Extract the [X, Y] coordinate from the center of the cell holding the provided text.  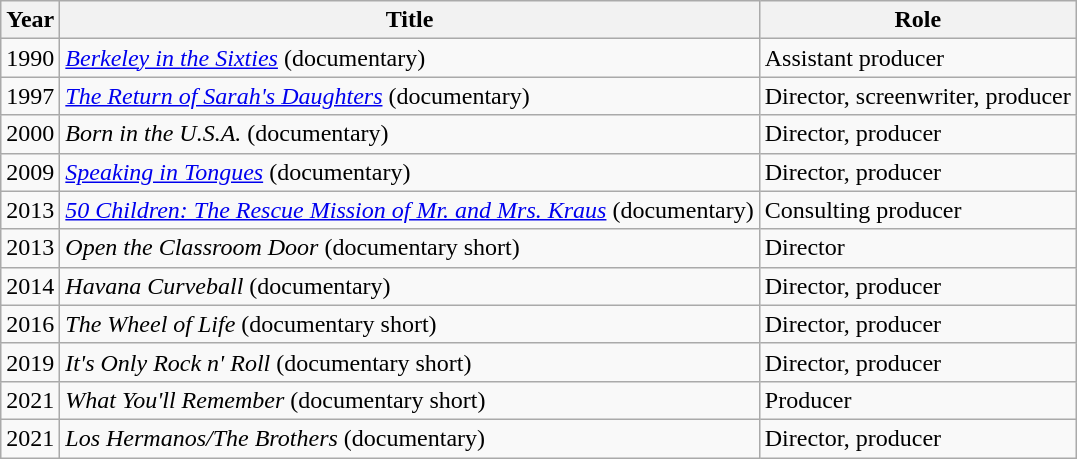
Consulting producer [918, 210]
1990 [30, 58]
2014 [30, 286]
2019 [30, 362]
The Return of Sarah's Daughters (documentary) [410, 96]
1997 [30, 96]
2009 [30, 172]
Speaking in Tongues (documentary) [410, 172]
It's Only Rock n' Roll (documentary short) [410, 362]
Berkeley in the Sixties (documentary) [410, 58]
Year [30, 20]
Title [410, 20]
Assistant producer [918, 58]
2000 [30, 134]
Open the Classroom Door (documentary short) [410, 248]
Role [918, 20]
Born in the U.S.A. (documentary) [410, 134]
Director, screenwriter, producer [918, 96]
The Wheel of Life (documentary short) [410, 324]
Producer [918, 400]
Director [918, 248]
2016 [30, 324]
Havana Curveball (documentary) [410, 286]
Los Hermanos/The Brothers (documentary) [410, 438]
50 Children: The Rescue Mission of Mr. and Mrs. Kraus (documentary) [410, 210]
What You'll Remember (documentary short) [410, 400]
